From the cell containing the given text, extract its center point as [X, Y] coordinate. 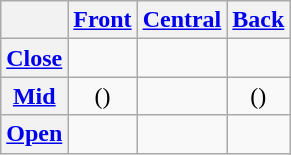
Open [34, 134]
Mid [34, 96]
Front [102, 20]
Close [34, 58]
Central [182, 20]
Back [258, 20]
